Detect which cell encompasses the target text, then output its [x, y] center coordinate. 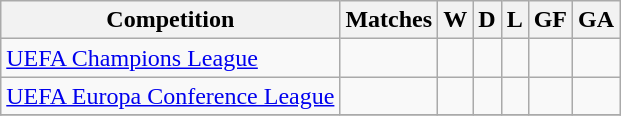
UEFA Champions League [170, 58]
D [487, 20]
UEFA Europa Conference League [170, 96]
GF [550, 20]
Competition [170, 20]
Matches [389, 20]
L [514, 20]
W [456, 20]
GA [596, 20]
